Search for the cell housing the specified text and yield its (X, Y) center coordinate. 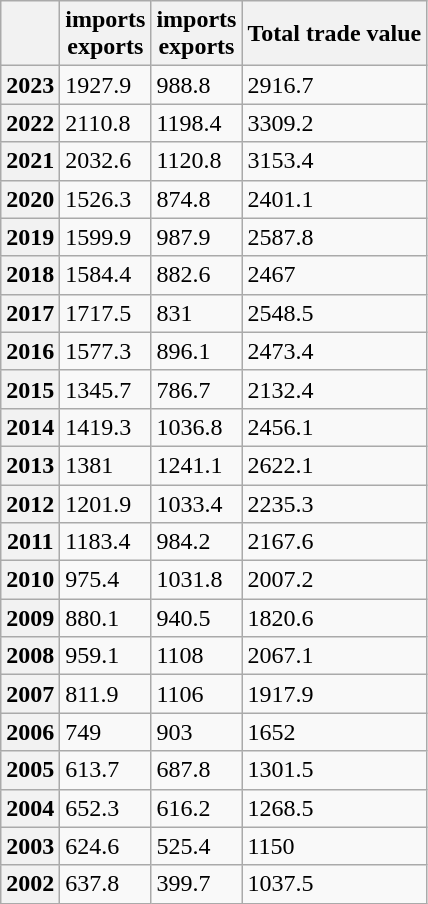
2587.8 (334, 237)
896.1 (196, 351)
637.8 (106, 884)
940.5 (196, 618)
2008 (30, 656)
1381 (106, 465)
Total trade value (334, 34)
874.8 (196, 199)
1927.9 (106, 85)
903 (196, 732)
2012 (30, 503)
1584.4 (106, 275)
1201.9 (106, 503)
1717.5 (106, 313)
880.1 (106, 618)
2009 (30, 618)
2019 (30, 237)
1419.3 (106, 427)
1120.8 (196, 161)
2018 (30, 275)
2006 (30, 732)
2473.4 (334, 351)
811.9 (106, 694)
1031.8 (196, 580)
2548.5 (334, 313)
2015 (30, 389)
2401.1 (334, 199)
2032.6 (106, 161)
1526.3 (106, 199)
1268.5 (334, 808)
525.4 (196, 846)
2010 (30, 580)
2467 (334, 275)
2067.1 (334, 656)
2235.3 (334, 503)
1577.3 (106, 351)
882.6 (196, 275)
1036.8 (196, 427)
1652 (334, 732)
399.7 (196, 884)
2017 (30, 313)
2022 (30, 123)
1820.6 (334, 618)
2916.7 (334, 85)
2005 (30, 770)
2456.1 (334, 427)
2020 (30, 199)
613.7 (106, 770)
1150 (334, 846)
624.6 (106, 846)
1037.5 (334, 884)
2014 (30, 427)
984.2 (196, 542)
786.7 (196, 389)
1108 (196, 656)
1301.5 (334, 770)
987.9 (196, 237)
2004 (30, 808)
2011 (30, 542)
1241.1 (196, 465)
2021 (30, 161)
831 (196, 313)
687.8 (196, 770)
2003 (30, 846)
3153.4 (334, 161)
3309.2 (334, 123)
1599.9 (106, 237)
1183.4 (106, 542)
2007.2 (334, 580)
2002 (30, 884)
1345.7 (106, 389)
749 (106, 732)
1198.4 (196, 123)
2622.1 (334, 465)
1917.9 (334, 694)
2023 (30, 85)
2016 (30, 351)
652.3 (106, 808)
2167.6 (334, 542)
1033.4 (196, 503)
1106 (196, 694)
2013 (30, 465)
2110.8 (106, 123)
959.1 (106, 656)
2132.4 (334, 389)
2007 (30, 694)
616.2 (196, 808)
975.4 (106, 580)
988.8 (196, 85)
